For the text-containing cell, return its midpoint in (X, Y) coordinate format. 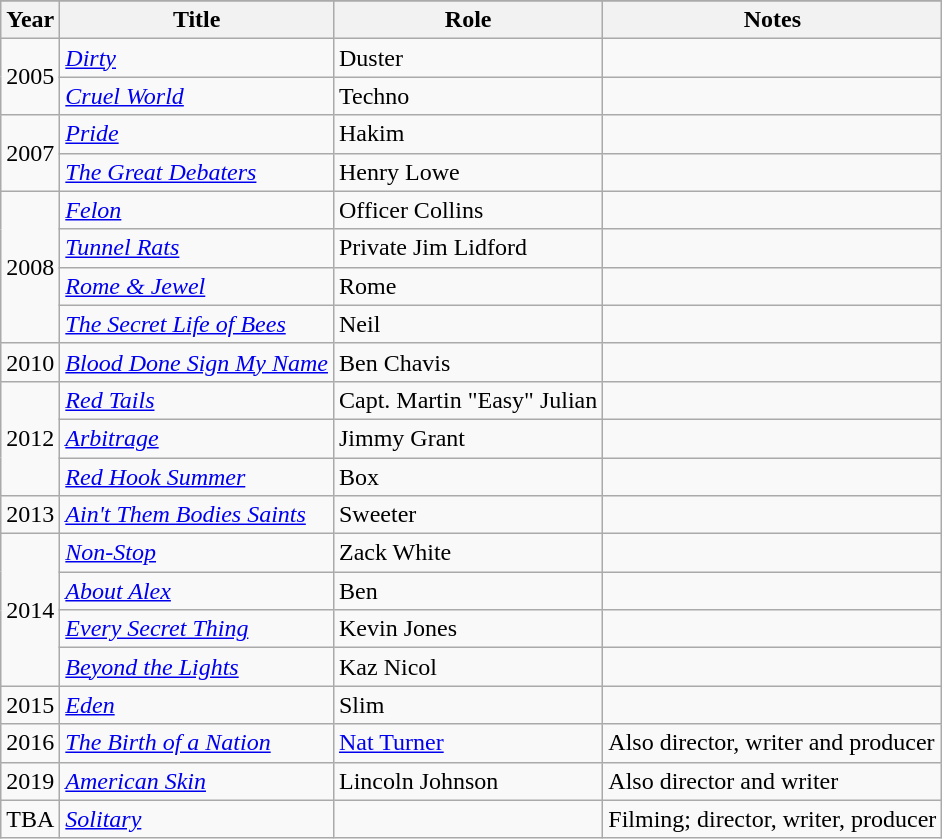
Nat Turner (468, 743)
Also director and writer (772, 781)
Kaz Nicol (468, 667)
Arbitrage (197, 438)
Tunnel Rats (197, 248)
2012 (30, 438)
2019 (30, 781)
2007 (30, 153)
Lincoln Johnson (468, 781)
Notes (772, 20)
Cruel World (197, 96)
The Birth of a Nation (197, 743)
2005 (30, 77)
Year (30, 20)
Dirty (197, 58)
Filming; director, writer, producer (772, 819)
Neil (468, 324)
2010 (30, 362)
Rome (468, 286)
Eden (197, 705)
Red Hook Summer (197, 477)
Ben Chavis (468, 362)
Rome & Jewel (197, 286)
Private Jim Lidford (468, 248)
Every Secret Thing (197, 629)
TBA (30, 819)
Felon (197, 210)
2013 (30, 515)
Beyond the Lights (197, 667)
Box (468, 477)
Slim (468, 705)
Also director, writer and producer (772, 743)
Techno (468, 96)
Title (197, 20)
Red Tails (197, 400)
Non-Stop (197, 553)
Solitary (197, 819)
2014 (30, 610)
Blood Done Sign My Name (197, 362)
2015 (30, 705)
Jimmy Grant (468, 438)
Sweeter (468, 515)
American Skin (197, 781)
Role (468, 20)
2008 (30, 267)
The Secret Life of Bees (197, 324)
Hakim (468, 134)
Ain't Them Bodies Saints (197, 515)
Officer Collins (468, 210)
2016 (30, 743)
Duster (468, 58)
Ben (468, 591)
Capt. Martin "Easy" Julian (468, 400)
Pride (197, 134)
The Great Debaters (197, 172)
Henry Lowe (468, 172)
Kevin Jones (468, 629)
Zack White (468, 553)
About Alex (197, 591)
